For the text-containing cell, return its midpoint in [x, y] coordinate format. 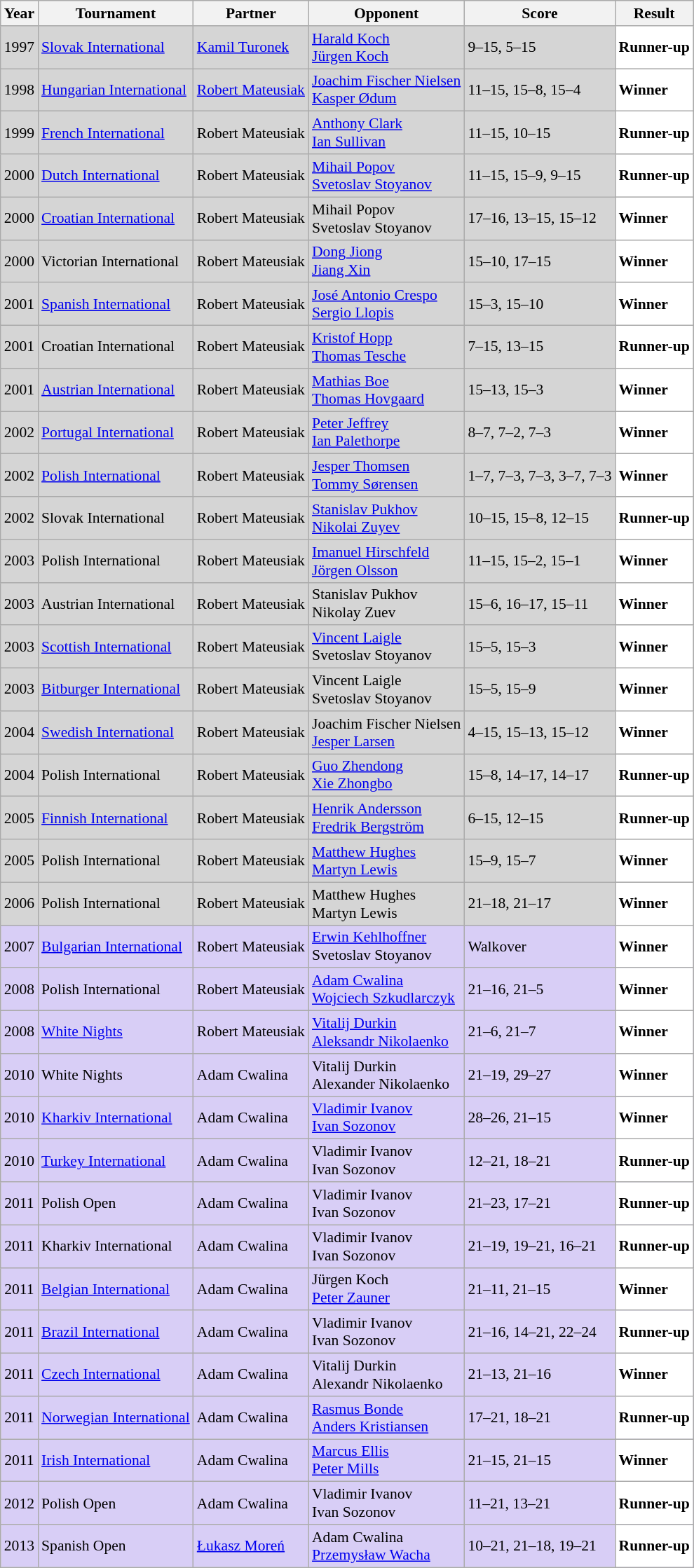
11–15, 10–15 [540, 133]
Adam Cwalina Wojciech Szkudlarczyk [386, 989]
7–15, 13–15 [540, 348]
21–18, 21–17 [540, 904]
French International [116, 133]
10–15, 15–8, 12–15 [540, 518]
17–16, 13–15, 15–12 [540, 219]
21–19, 19–21, 16–21 [540, 1246]
Vitalij Durkin Alexander Nikolaenko [386, 1075]
2007 [20, 946]
15–13, 15–3 [540, 390]
Vitalij Durkin Aleksandr Nikolaenko [386, 1033]
21–16, 21–5 [540, 989]
Irish International [116, 1460]
6–15, 12–15 [540, 818]
11–15, 15–9, 9–15 [540, 175]
15–8, 14–17, 14–17 [540, 775]
Łukasz Moreń [251, 1546]
Kristof Hopp Thomas Tesche [386, 348]
Kamil Turonek [251, 48]
Scottish International [116, 647]
15–3, 15–10 [540, 304]
21–19, 29–27 [540, 1075]
Opponent [386, 13]
21–15, 21–15 [540, 1460]
2006 [20, 904]
4–15, 15–13, 15–12 [540, 733]
Dutch International [116, 175]
15–10, 17–15 [540, 261]
21–23, 17–21 [540, 1204]
10–21, 21–18, 19–21 [540, 1546]
Jesper Thomsen Tommy Sørensen [386, 475]
11–21, 13–21 [540, 1504]
Partner [251, 13]
Year [20, 13]
Czech International [116, 1375]
17–21, 18–21 [540, 1418]
Finnish International [116, 818]
Spanish International [116, 304]
Dong Jiong Jiang Xin [386, 261]
21–11, 21–15 [540, 1289]
Bitburger International [116, 689]
9–15, 5–15 [540, 48]
Spanish Open [116, 1546]
12–21, 18–21 [540, 1160]
15–5, 15–3 [540, 647]
Turkey International [116, 1160]
Portugal International [116, 433]
15–6, 16–17, 15–11 [540, 604]
11–15, 15–2, 15–1 [540, 561]
Joachim Fischer Nielsen Kasper Ødum [386, 90]
Jürgen Koch Peter Zauner [386, 1289]
Bulgarian International [116, 946]
Walkover [540, 946]
Brazil International [116, 1333]
11–15, 15–8, 15–4 [540, 90]
21–13, 21–16 [540, 1375]
Rasmus Bonde Anders Kristiansen [386, 1418]
15–5, 15–9 [540, 689]
Norwegian International [116, 1418]
1997 [20, 48]
1998 [20, 90]
21–16, 14–21, 22–24 [540, 1333]
Result [655, 13]
Victorian International [116, 261]
1–7, 7–3, 7–3, 3–7, 7–3 [540, 475]
Henrik Andersson Fredrik Bergström [386, 818]
2013 [20, 1546]
Swedish International [116, 733]
15–9, 15–7 [540, 860]
José Antonio Crespo Sergio Llopis [386, 304]
2012 [20, 1504]
Stanislav Pukhov Nikolai Zuyev [386, 518]
Score [540, 13]
21–6, 21–7 [540, 1033]
Guo Zhendong Xie Zhongbo [386, 775]
Joachim Fischer Nielsen Jesper Larsen [386, 733]
Erwin Kehlhoffner Svetoslav Stoyanov [386, 946]
Belgian International [116, 1289]
Anthony Clark Ian Sullivan [386, 133]
1999 [20, 133]
Vitalij Durkin Alexandr Nikolaenko [386, 1375]
Harald Koch Jürgen Koch [386, 48]
28–26, 21–15 [540, 1118]
Hungarian International [116, 90]
Stanislav Pukhov Nikolay Zuev [386, 604]
Adam Cwalina Przemysław Wacha [386, 1546]
8–7, 7–2, 7–3 [540, 433]
Imanuel Hirschfeld Jörgen Olsson [386, 561]
Mathias Boe Thomas Hovgaard [386, 390]
Marcus Ellis Peter Mills [386, 1460]
Peter Jeffrey Ian Palethorpe [386, 433]
Tournament [116, 13]
